Find where the given text appears and provide that cell's center as (X, Y) coordinate. 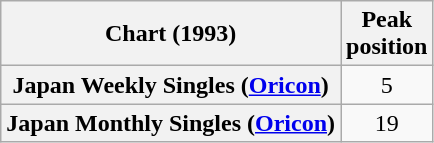
5 (387, 85)
Chart (1993) (171, 34)
Japan Monthly Singles (Oricon) (171, 123)
Japan Weekly Singles (Oricon) (171, 85)
19 (387, 123)
Peakposition (387, 34)
